Output the (x, y) coordinate of the center of the cell containing the given text.  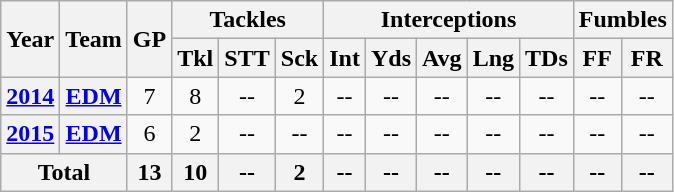
TDs (547, 58)
Tackles (248, 20)
10 (196, 172)
Total (64, 172)
FR (646, 58)
6 (149, 134)
Interceptions (449, 20)
2014 (30, 96)
2015 (30, 134)
FF (597, 58)
Team (94, 39)
STT (247, 58)
Avg (442, 58)
8 (196, 96)
Yds (390, 58)
Sck (299, 58)
Year (30, 39)
7 (149, 96)
GP (149, 39)
Fumbles (622, 20)
Int (345, 58)
13 (149, 172)
Lng (493, 58)
Tkl (196, 58)
